Return the (x, y) coordinate for the center point of the cell that contains the specified text.  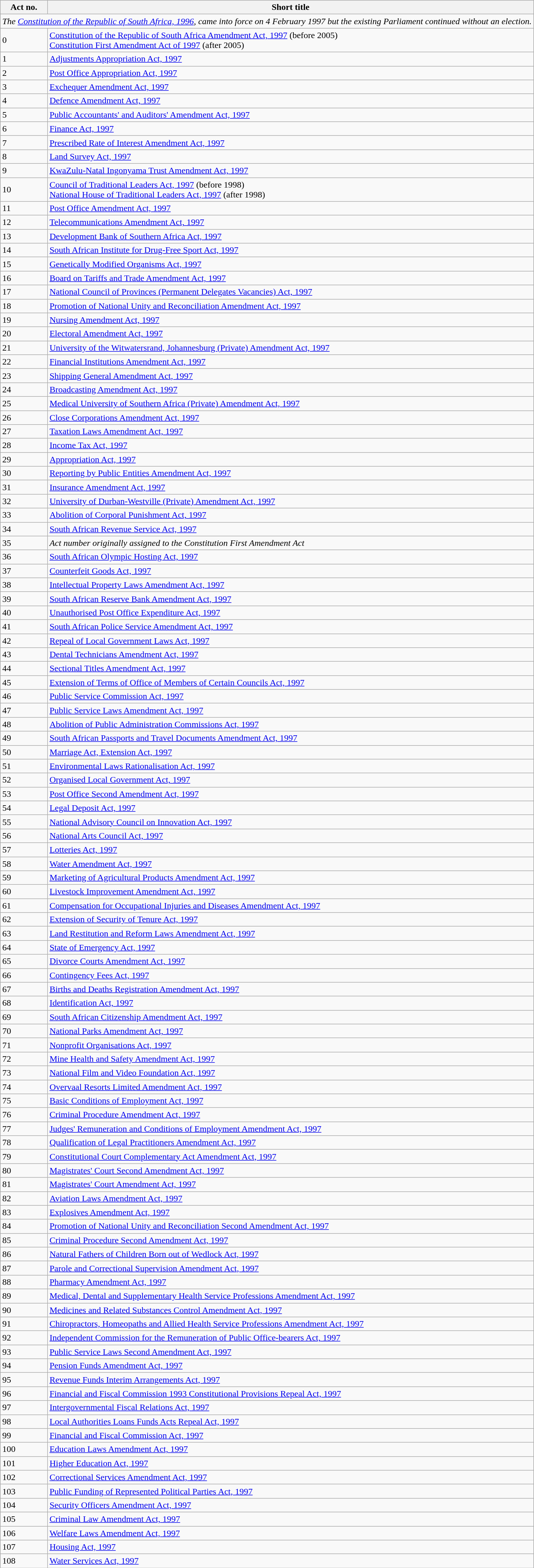
Judges' Remuneration and Conditions of Employment Amendment Act, 1997 (291, 1129)
The Constitution of the Republic of South Africa, 1996, came into force on 4 February 1997 but the existing Parliament continued without an election. (267, 21)
1 (24, 59)
Broadcasting Amendment Act, 1997 (291, 389)
40 (24, 613)
Welfare Laws Amendment Act, 1997 (291, 1533)
100 (24, 1449)
South African Police Service Amendment Act, 1997 (291, 626)
Chiropractors, Homeopaths and Allied Health Service Professions Amendment Act, 1997 (291, 1324)
18 (24, 306)
Close Corporations Amendment Act, 1997 (291, 417)
Revenue Funds Interim Arrangements Act, 1997 (291, 1380)
30 (24, 473)
23 (24, 376)
Explosives Amendment Act, 1997 (291, 1212)
56 (24, 836)
Basic Conditions of Employment Act, 1997 (291, 1101)
Exchequer Amendment Act, 1997 (291, 87)
45 (24, 683)
19 (24, 320)
Legal Deposit Act, 1997 (291, 808)
Independent Commission for the Remuneration of Public Office-bearers Act, 1997 (291, 1338)
90 (24, 1310)
86 (24, 1254)
Qualification of Legal Practitioners Amendment Act, 1997 (291, 1143)
106 (24, 1533)
49 (24, 738)
Correctional Services Amendment Act, 1997 (291, 1477)
Reporting by Public Entities Amendment Act, 1997 (291, 473)
58 (24, 863)
Criminal Procedure Second Amendment Act, 1997 (291, 1240)
84 (24, 1226)
47 (24, 710)
12 (24, 222)
Extension of Terms of Office of Members of Certain Councils Act, 1997 (291, 683)
46 (24, 696)
Land Survey Act, 1997 (291, 156)
Local Authorities Loans Funds Acts Repeal Act, 1997 (291, 1421)
National Parks Amendment Act, 1997 (291, 1031)
South African Reserve Bank Amendment Act, 1997 (291, 599)
31 (24, 487)
107 (24, 1547)
Marketing of Agricultural Products Amendment Act, 1997 (291, 878)
66 (24, 975)
78 (24, 1143)
Aviation Laws Amendment Act, 1997 (291, 1198)
88 (24, 1282)
South African Citizenship Amendment Act, 1997 (291, 1017)
48 (24, 724)
73 (24, 1073)
77 (24, 1129)
59 (24, 878)
11 (24, 208)
Electoral Amendment Act, 1997 (291, 334)
17 (24, 292)
Sectional Titles Amendment Act, 1997 (291, 669)
Board on Tariffs and Trade Amendment Act, 1997 (291, 278)
72 (24, 1059)
29 (24, 459)
6 (24, 129)
16 (24, 278)
76 (24, 1115)
75 (24, 1101)
Post Office Amendment Act, 1997 (291, 208)
74 (24, 1087)
Pension Funds Amendment Act, 1997 (291, 1366)
Contingency Fees Act, 1997 (291, 975)
Medicines and Related Substances Control Amendment Act, 1997 (291, 1310)
Post Office Second Amendment Act, 1997 (291, 794)
Magistrates' Court Second Amendment Act, 1997 (291, 1171)
92 (24, 1338)
Development Bank of Southern Africa Act, 1997 (291, 236)
Housing Act, 1997 (291, 1547)
KwaZulu-Natal Ingonyama Trust Amendment Act, 1997 (291, 170)
27 (24, 432)
Appropriation Act, 1997 (291, 459)
26 (24, 417)
62 (24, 920)
National Film and Video Foundation Act, 1997 (291, 1073)
96 (24, 1394)
Intellectual Property Laws Amendment Act, 1997 (291, 585)
91 (24, 1324)
85 (24, 1240)
Education Laws Amendment Act, 1997 (291, 1449)
Public Funding of Represented Political Parties Act, 1997 (291, 1491)
15 (24, 264)
51 (24, 766)
Public Service Laws Second Amendment Act, 1997 (291, 1352)
36 (24, 557)
32 (24, 501)
Unauthorised Post Office Expenditure Act, 1997 (291, 613)
Criminal Procedure Amendment Act, 1997 (291, 1115)
Constitution of the Republic of South Africa Amendment Act, 1997 (before 2005) Constitution First Amendment Act of 1997 (after 2005) (291, 40)
Land Restitution and Reform Laws Amendment Act, 1997 (291, 933)
2 (24, 73)
Genetically Modified Organisms Act, 1997 (291, 264)
20 (24, 334)
Taxation Laws Amendment Act, 1997 (291, 432)
39 (24, 599)
101 (24, 1463)
44 (24, 669)
Medical University of Southern Africa (Private) Amendment Act, 1997 (291, 403)
Lotteries Act, 1997 (291, 850)
Insurance Amendment Act, 1997 (291, 487)
National Council of Provinces (Permanent Delegates Vacancies) Act, 1997 (291, 292)
55 (24, 822)
8 (24, 156)
Extension of Security of Tenure Act, 1997 (291, 920)
104 (24, 1505)
9 (24, 170)
Counterfeit Goods Act, 1997 (291, 571)
Natural Fathers of Children Born out of Wedlock Act, 1997 (291, 1254)
83 (24, 1212)
South African Institute for Drug-Free Sport Act, 1997 (291, 250)
Criminal Law Amendment Act, 1997 (291, 1519)
28 (24, 445)
65 (24, 961)
105 (24, 1519)
14 (24, 250)
42 (24, 641)
Abolition of Public Administration Commissions Act, 1997 (291, 724)
70 (24, 1031)
93 (24, 1352)
Short title (291, 7)
25 (24, 403)
Prescribed Rate of Interest Amendment Act, 1997 (291, 143)
10 (24, 189)
97 (24, 1408)
37 (24, 571)
Magistrates' Court Amendment Act, 1997 (291, 1184)
Public Service Laws Amendment Act, 1997 (291, 710)
South African Olympic Hosting Act, 1997 (291, 557)
Environmental Laws Rationalisation Act, 1997 (291, 766)
21 (24, 348)
54 (24, 808)
Public Accountants' and Auditors' Amendment Act, 1997 (291, 115)
Births and Deaths Registration Amendment Act, 1997 (291, 989)
61 (24, 906)
4 (24, 101)
Council of Traditional Leaders Act, 1997 (before 1998) National House of Traditional Leaders Act, 1997 (after 1998) (291, 189)
102 (24, 1477)
57 (24, 850)
Promotion of National Unity and Reconciliation Second Amendment Act, 1997 (291, 1226)
Overvaal Resorts Limited Amendment Act, 1997 (291, 1087)
Abolition of Corporal Punishment Act, 1997 (291, 515)
82 (24, 1198)
Identification Act, 1997 (291, 1003)
South African Passports and Travel Documents Amendment Act, 1997 (291, 738)
Income Tax Act, 1997 (291, 445)
87 (24, 1268)
Adjustments Appropriation Act, 1997 (291, 59)
5 (24, 115)
71 (24, 1045)
South African Revenue Service Act, 1997 (291, 529)
94 (24, 1366)
State of Emergency Act, 1997 (291, 947)
Post Office Appropriation Act, 1997 (291, 73)
Higher Education Act, 1997 (291, 1463)
60 (24, 892)
Nonprofit Organisations Act, 1997 (291, 1045)
Security Officers Amendment Act, 1997 (291, 1505)
Repeal of Local Government Laws Act, 1997 (291, 641)
Water Amendment Act, 1997 (291, 863)
Financial Institutions Amendment Act, 1997 (291, 362)
Defence Amendment Act, 1997 (291, 101)
81 (24, 1184)
Financial and Fiscal Commission 1993 Constitutional Provisions Repeal Act, 1997 (291, 1394)
69 (24, 1017)
University of the Witwatersrand, Johannesburg (Private) Amendment Act, 1997 (291, 348)
99 (24, 1435)
103 (24, 1491)
43 (24, 655)
Intergovernmental Fiscal Relations Act, 1997 (291, 1408)
University of Durban-Westville (Private) Amendment Act, 1997 (291, 501)
Finance Act, 1997 (291, 129)
Public Service Commission Act, 1997 (291, 696)
33 (24, 515)
Compensation for Occupational Injuries and Diseases Amendment Act, 1997 (291, 906)
3 (24, 87)
National Arts Council Act, 1997 (291, 836)
Shipping General Amendment Act, 1997 (291, 376)
0 (24, 40)
22 (24, 362)
98 (24, 1421)
Livestock Improvement Amendment Act, 1997 (291, 892)
Water Services Act, 1997 (291, 1561)
Act no. (24, 7)
64 (24, 947)
68 (24, 1003)
67 (24, 989)
41 (24, 626)
Parole and Correctional Supervision Amendment Act, 1997 (291, 1268)
34 (24, 529)
Pharmacy Amendment Act, 1997 (291, 1282)
Divorce Courts Amendment Act, 1997 (291, 961)
Marriage Act, Extension Act, 1997 (291, 752)
63 (24, 933)
13 (24, 236)
95 (24, 1380)
Telecommunications Amendment Act, 1997 (291, 222)
52 (24, 780)
Act number originally assigned to the Constitution First Amendment Act (291, 543)
Mine Health and Safety Amendment Act, 1997 (291, 1059)
7 (24, 143)
Constitutional Court Complementary Act Amendment Act, 1997 (291, 1157)
24 (24, 389)
Nursing Amendment Act, 1997 (291, 320)
80 (24, 1171)
108 (24, 1561)
Medical, Dental and Supplementary Health Service Professions Amendment Act, 1997 (291, 1296)
Financial and Fiscal Commission Act, 1997 (291, 1435)
89 (24, 1296)
38 (24, 585)
35 (24, 543)
50 (24, 752)
79 (24, 1157)
Dental Technicians Amendment Act, 1997 (291, 655)
Organised Local Government Act, 1997 (291, 780)
National Advisory Council on Innovation Act, 1997 (291, 822)
Promotion of National Unity and Reconciliation Amendment Act, 1997 (291, 306)
53 (24, 794)
